Locate the cell with the specified text and output its [x, y] center coordinate. 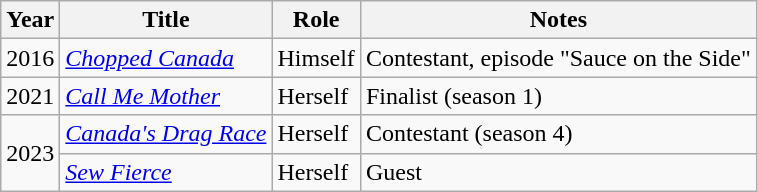
Role [316, 20]
Contestant, episode "Sauce on the Side" [558, 58]
Notes [558, 20]
Title [166, 20]
Year [30, 20]
Finalist (season 1) [558, 96]
Chopped Canada [166, 58]
2023 [30, 153]
Sew Fierce [166, 172]
2016 [30, 58]
Guest [558, 172]
Himself [316, 58]
Canada's Drag Race [166, 134]
2021 [30, 96]
Call Me Mother [166, 96]
Contestant (season 4) [558, 134]
